Scan for the cell matching the given text and deliver its [x, y] coordinate at center. 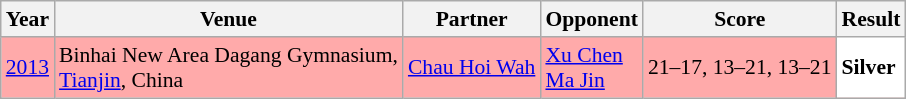
Venue [228, 19]
2013 [28, 68]
Score [740, 19]
Partner [472, 19]
Xu Chen Ma Jin [592, 68]
Result [872, 19]
Chau Hoi Wah [472, 68]
Year [28, 19]
Opponent [592, 19]
Silver [872, 68]
Binhai New Area Dagang Gymnasium,Tianjin, China [228, 68]
21–17, 13–21, 13–21 [740, 68]
